Provide the [x, y] coordinate of the cell's center where the given text is located.  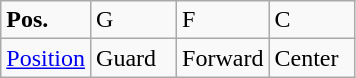
Center [312, 58]
F [223, 20]
C [312, 20]
G [134, 20]
Guard [134, 58]
Forward [223, 58]
Position [46, 58]
Pos. [46, 20]
